Pinpoint the cell where the given text exists, returning its [X, Y] midpoint coordinate. 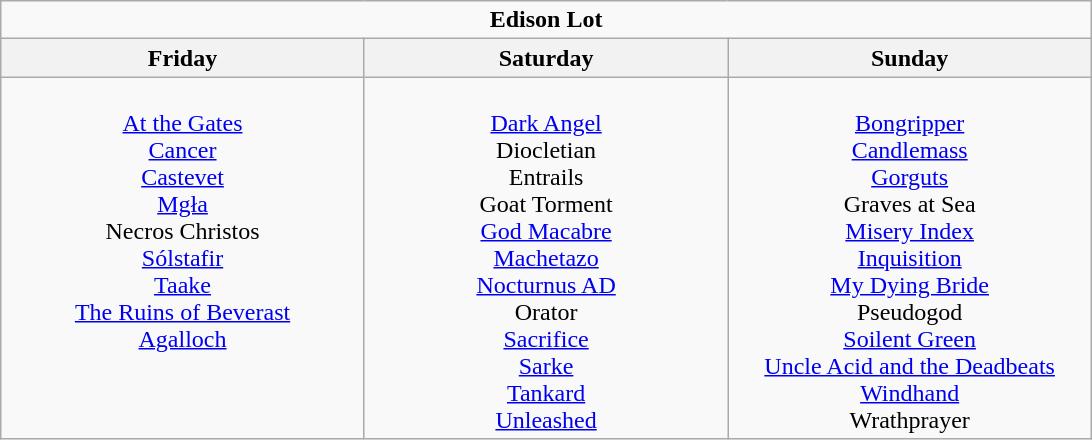
Edison Lot [546, 20]
Sunday [910, 58]
Dark Angel Diocletian Entrails Goat Torment God Macabre Machetazo Nocturnus AD Orator Sacrifice Sarke Tankard Unleashed [546, 258]
Friday [183, 58]
At the Gates Cancer Castevet Mgła Necros Christos Sólstafir Taake The Ruins of Beverast Agalloch [183, 258]
Saturday [546, 58]
